Scan for the cell matching the given text and deliver its [X, Y] coordinate at center. 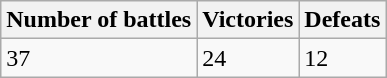
37 [99, 58]
Defeats [342, 20]
12 [342, 58]
Number of battles [99, 20]
Victories [248, 20]
24 [248, 58]
